Search for the cell housing the specified text and yield its [X, Y] center coordinate. 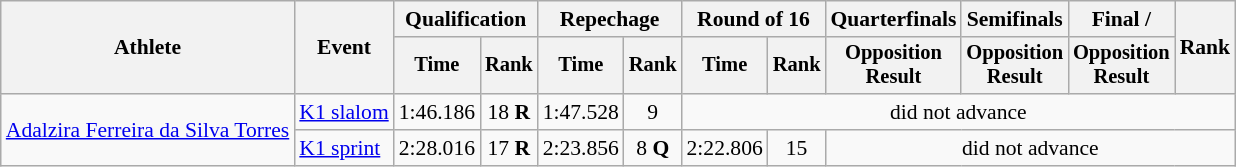
1:46.186 [437, 112]
Qualification [466, 19]
Athlete [148, 48]
8 Q [653, 148]
Round of 16 [754, 19]
Repechage [610, 19]
18 R [509, 112]
K1 sprint [344, 148]
15 [797, 148]
1:47.528 [581, 112]
2:28.016 [437, 148]
2:23.856 [581, 148]
Adalzira Ferreira da Silva Torres [148, 130]
2:22.806 [725, 148]
17 R [509, 148]
K1 slalom [344, 112]
9 [653, 112]
Final / [1122, 19]
Quarterfinals [893, 19]
Event [344, 48]
Semifinals [1014, 19]
